Identify which cell holds the provided text, then report its (X, Y) central coordinate. 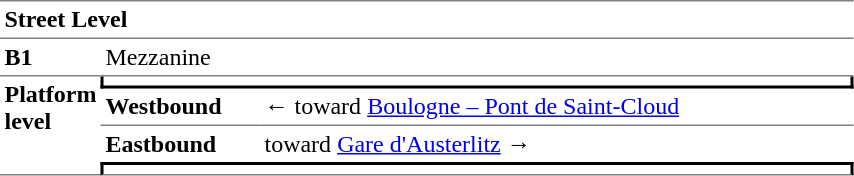
B1 (50, 58)
Westbound (180, 107)
Street Level (427, 20)
Platform level (50, 126)
← toward Boulogne – Pont de Saint-Cloud (557, 107)
Eastbound (180, 144)
toward Gare d'Austerlitz → (557, 144)
Mezzanine (478, 58)
